Provide the (X, Y) coordinate of the cell's center where the given text is located.  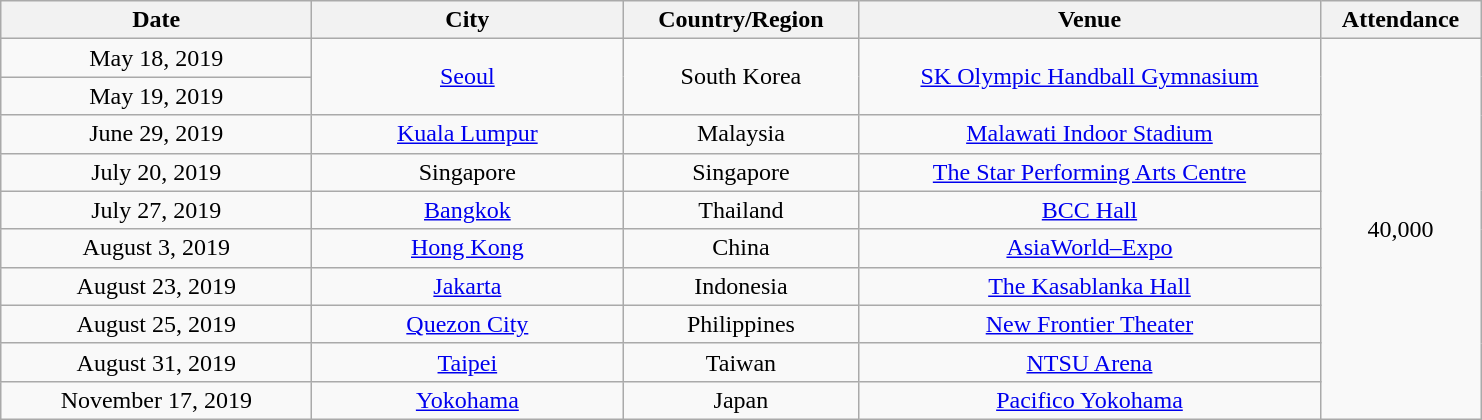
Thailand (741, 210)
Indonesia (741, 286)
May 19, 2019 (156, 96)
Kuala Lumpur (468, 134)
August 23, 2019 (156, 286)
Country/Region (741, 20)
South Korea (741, 77)
Malawati Indoor Stadium (1090, 134)
New Frontier Theater (1090, 324)
BCC Hall (1090, 210)
Quezon City (468, 324)
Yokohama (468, 400)
August 3, 2019 (156, 248)
Attendance (1400, 20)
NTSU Arena (1090, 362)
40,000 (1400, 230)
June 29, 2019 (156, 134)
Seoul (468, 77)
The Star Performing Arts Centre (1090, 172)
Date (156, 20)
Japan (741, 400)
Pacifico Yokohama (1090, 400)
China (741, 248)
City (468, 20)
Malaysia (741, 134)
July 20, 2019 (156, 172)
Taipei (468, 362)
Bangkok (468, 210)
August 25, 2019 (156, 324)
Venue (1090, 20)
August 31, 2019 (156, 362)
Jakarta (468, 286)
November 17, 2019 (156, 400)
Taiwan (741, 362)
May 18, 2019 (156, 58)
SK Olympic Handball Gymnasium (1090, 77)
July 27, 2019 (156, 210)
Hong Kong (468, 248)
AsiaWorld–Expo (1090, 248)
The Kasablanka Hall (1090, 286)
Philippines (741, 324)
